Search for the cell housing the specified text and yield its (X, Y) center coordinate. 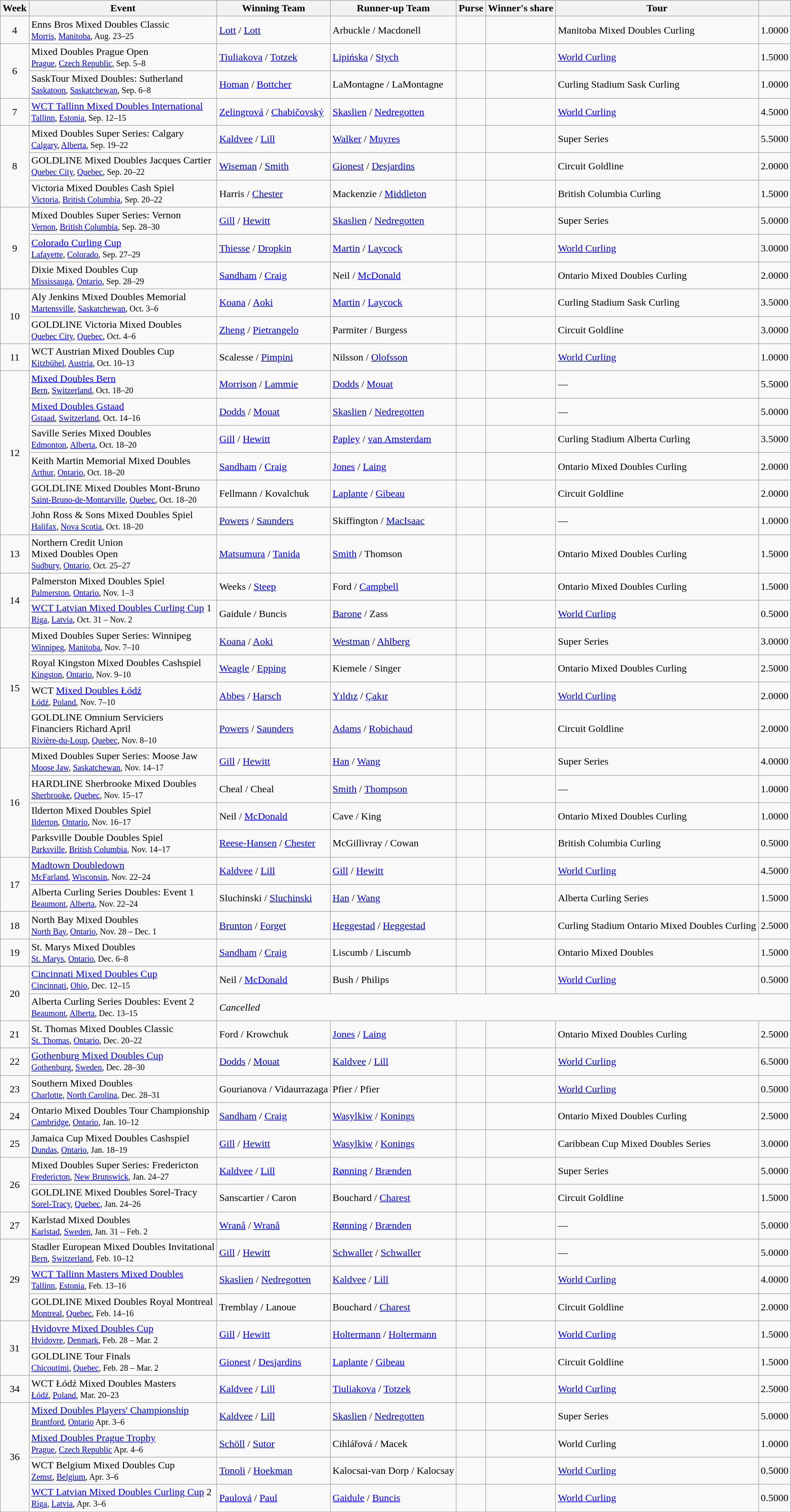
WCT Latvian Mixed Doubles Curling Cup 2 Riga, Latvia, Apr. 3–6 (123, 1498)
Walker / Muyres (393, 139)
Curling Stadium Ontario Mixed Doubles Curling (657, 926)
Colorado Curling Cup Lafayette, Colorado, Sep. 27–29 (123, 248)
Winning Team (273, 8)
Weeks / Steep (273, 587)
Reese-Hansen / Chester (273, 843)
Stadler European Mixed Doubles Invitational Bern, Switzerland, Feb. 10–12 (123, 1253)
Cave / King (393, 817)
19 (15, 952)
Cancelled (504, 1007)
Scalesse / Pimpini (273, 357)
Aly Jenkins Mixed Doubles Memorial Martensville, Saskatchewan, Oct. 3–6 (123, 303)
Arbuckle / Macdonell (393, 30)
9 (15, 248)
Mixed Doubles Bern Bern, Switzerland, Oct. 18–20 (123, 385)
25 (15, 1144)
Papley / van Amsterdam (393, 439)
Palmerston Mixed Doubles Spiel Palmerston, Ontario, Nov. 1–3 (123, 587)
Sanscartier / Caron (273, 1198)
Weagle / Epping (273, 668)
Ford / Krowchuk (273, 1035)
Adams / Robichaud (393, 729)
Mixed Doubles Super Series: Moose Jaw Moose Jaw, Saskatchewan, Nov. 14–17 (123, 761)
11 (15, 357)
Saville Series Mixed Doubles Edmonton, Alberta, Oct. 18–20 (123, 439)
Fellmann / Kovalchuk (273, 494)
Gothenburg Mixed Doubles Cup Gothenburg, Sweden, Dec. 28–30 (123, 1061)
Keith Martin Memorial Mixed Doubles Arthur, Ontario, Oct. 18–20 (123, 466)
Nilsson / Olofsson (393, 357)
Heggestad / Heggestad (393, 926)
Westman / Ahlberg (393, 641)
WCT Belgium Mixed Doubles Cup Zemst, Belgium, Apr. 3–6 (123, 1471)
24 (15, 1116)
Tremblay / Lanoue (273, 1307)
Parmiter / Burgess (393, 329)
GOLDLINE Victoria Mixed Doubles Quebec City, Quebec, Oct. 4–6 (123, 329)
Zheng / Pietrangelo (273, 329)
Victoria Mixed Doubles Cash Spiel Victoria, British Columbia, Sep. 20–22 (123, 194)
GOLDLINE Mixed Doubles Mont-Bruno Saint-Bruno-de-Montarville, Quebec, Oct. 18–20 (123, 494)
Alberta Curling Series Doubles: Event 1 Beaumont, Alberta, Nov. 22–24 (123, 898)
St. Thomas Mixed Doubles Classic St. Thomas, Ontario, Dec. 20–22 (123, 1035)
WCT Łódź Mixed Doubles Masters Łódź, Poland, Mar. 20–23 (123, 1389)
10 (15, 316)
Sluchinski / Sluchinski (273, 898)
Harris / Chester (273, 194)
WCT Tallinn Mixed Doubles International Tallinn, Estonia, Sep. 12–15 (123, 112)
Mixed Doubles Super Series: Vernon Vernon, British Columbia, Sep. 28–30 (123, 220)
31 (15, 1348)
Homan / Bottcher (273, 85)
22 (15, 1061)
Smith / Thompson (393, 789)
John Ross & Sons Mixed Doubles Spiel Halifax, Nova Scotia, Oct. 18–20 (123, 521)
34 (15, 1389)
14 (15, 600)
Thiesse / Dropkin (273, 248)
Ontario Mixed Doubles Tour Championship Cambridge, Ontario, Jan. 10–12 (123, 1116)
Northern Credit Union Mixed Doubles Open Sudbury, Ontario, Oct. 25–27 (123, 554)
Abbes / Harsch (273, 696)
Parksville Double Doubles Spiel Parksville, British Columbia, Nov. 14–17 (123, 843)
Alberta Curling Series Doubles: Event 2 Beaumont, Alberta, Dec. 13–15 (123, 1007)
Mackenzie / Middleton (393, 194)
Wiseman / Smith (273, 166)
12 (15, 453)
LaMontagne / LaMontagne (393, 85)
Brunton / Forget (273, 926)
26 (15, 1184)
St. Marys Mixed Doubles St. Marys, Ontario, Dec. 6–8 (123, 952)
WCT Mixed Doubles Łódź Łódź, Poland, Nov. 7–10 (123, 696)
WCT Tallinn Masters Mixed Doubles Tallinn, Estonia, Feb. 13–16 (123, 1280)
Morrison / Lammie (273, 385)
Cheal / Cheal (273, 789)
Purse (471, 8)
Skiffington / MacIsaac (393, 521)
Bush / Philips (393, 980)
Schwaller / Schwaller (393, 1253)
18 (15, 926)
Alberta Curling Series (657, 898)
Tour (657, 8)
GOLDLINE Mixed Doubles Jacques Cartier Quebec City, Quebec, Sep. 20–22 (123, 166)
Ford / Campbell (393, 587)
Ontario Mixed Doubles (657, 952)
Mixed Doubles Prague Open Prague, Czech Republic, Sep. 5–8 (123, 57)
21 (15, 1035)
Matsumura / Tanida (273, 554)
Zelingrová / Chabičovský (273, 112)
Jamaica Cup Mixed Doubles Cashspiel Dundas, Ontario, Jan. 18–19 (123, 1144)
Madtown Doubledown McFarland, Wisconsin, Nov. 22–24 (123, 871)
Tonoli / Hoekman (273, 1471)
Kiemele / Singer (393, 668)
Mixed Doubles Super Series: Fredericton Fredericton, New Brunswick, Jan. 24–27 (123, 1170)
Karlstad Mixed Doubles Karlstad, Sweden, Jan. 31 – Feb. 2 (123, 1225)
Schöll / Sutor (273, 1444)
36 (15, 1457)
HARDLINE Sherbrooke Mixed Doubles Sherbrooke, Quebec, Nov. 15–17 (123, 789)
Kalocsai-van Dorp / Kalocsay (393, 1471)
Gourianova / Vidaurrazaga (273, 1089)
Hvidovre Mixed Doubles Cup Hvidovre, Denmark, Feb. 28 – Mar. 2 (123, 1335)
Lott / Lott (273, 30)
North Bay Mixed Doubles North Bay, Ontario, Nov. 28 – Dec. 1 (123, 926)
GOLDLINE Omnium Serviciers Financiers Richard April Rivière-du-Loup, Quebec, Nov. 8–10 (123, 729)
Royal Kingston Mixed Doubles Cashspiel Kingston, Ontario, Nov. 9–10 (123, 668)
Event (123, 8)
6 (15, 71)
Mixed Doubles Gstaad Gstaad, Switzerland, Oct. 14–16 (123, 412)
Southern Mixed Doubles Charlotte, North Carolina, Dec. 28–31 (123, 1089)
Caribbean Cup Mixed Doubles Series (657, 1144)
Mixed Doubles Super Series: Calgary Calgary, Alberta, Sep. 19–22 (123, 139)
Wranå / Wranå (273, 1225)
Liscumb / Liscumb (393, 952)
Barone / Zass (393, 614)
Pfier / Pfier (393, 1089)
Lipińska / Stych (393, 57)
Manitoba Mixed Doubles Curling (657, 30)
McGillivray / Cowan (393, 843)
SaskTour Mixed Doubles: Sutherland Saskatoon, Saskatchewan, Sep. 6–8 (123, 85)
GOLDLINE Mixed Doubles Royal Montreal Montreal, Quebec, Feb. 14–16 (123, 1307)
Curling Stadium Alberta Curling (657, 439)
6.5000 (775, 1061)
Runner-up Team (393, 8)
Enns Bros Mixed Doubles Classic Morris, Manitoba, Aug. 23–25 (123, 30)
Winner's share (521, 8)
29 (15, 1280)
GOLDLINE Mixed Doubles Sorel-Tracy Sorel-Tracy, Quebec, Jan. 24–26 (123, 1198)
Mixed Doubles Super Series: Winnipeg Winnipeg, Manitoba, Nov. 7–10 (123, 641)
7 (15, 112)
Paulová / Paul (273, 1498)
Smith / Thomson (393, 554)
WCT Latvian Mixed Doubles Curling Cup 1 Riga, Latvia, Oct. 31 – Nov. 2 (123, 614)
23 (15, 1089)
13 (15, 554)
8 (15, 166)
Mixed Doubles Players' Championship Brantford, Ontario Apr. 3–6 (123, 1416)
4 (15, 30)
Dixie Mixed Doubles Cup Mississauga, Ontario, Sep. 28–29 (123, 275)
GOLDLINE Tour Finals Chicoutimi, Quebec, Feb. 28 – Mar. 2 (123, 1362)
15 (15, 687)
Holtermann / Holtermann (393, 1335)
Week (15, 8)
Cincinnati Mixed Doubles Cup Cincinnati, Ohio, Dec. 12–15 (123, 980)
WCT Austrian Mixed Doubles Cup Kitzbühel, Austria, Oct. 10–13 (123, 357)
16 (15, 802)
27 (15, 1225)
20 (15, 993)
Ilderton Mixed Doubles Spiel Ilderton, Ontario, Nov. 16–17 (123, 817)
17 (15, 884)
Cihlářová / Macek (393, 1444)
Mixed Doubles Prague Trophy Prague, Czech Republic Apr. 4–6 (123, 1444)
Yıldız / Çakır (393, 696)
